Pinpoint the cell where the given text exists, returning its (x, y) midpoint coordinate. 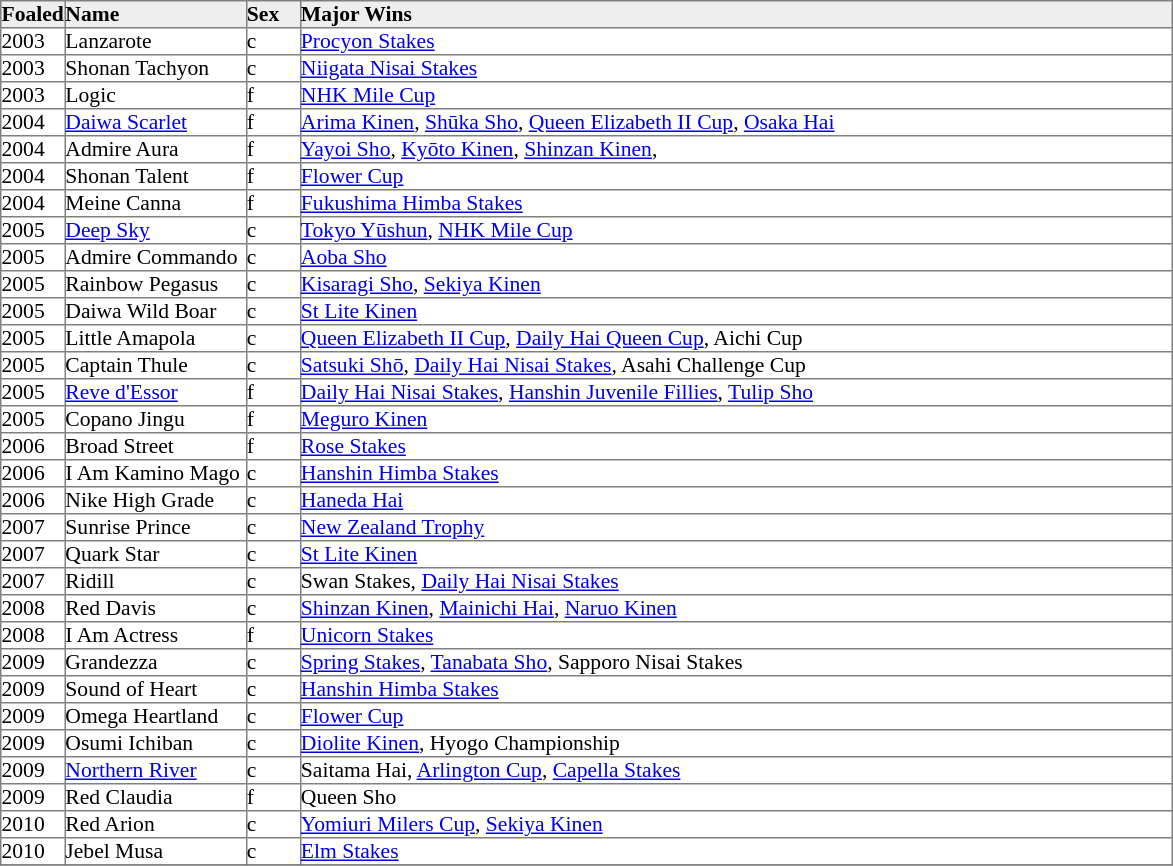
Meguro Kinen (736, 420)
Lanzarote (156, 42)
Northern River (156, 770)
Shinzan Kinen, Mainichi Hai, Naruo Kinen (736, 608)
Broad Street (156, 446)
Queen Elizabeth II Cup, Daily Hai Queen Cup, Aichi Cup (736, 338)
Meine Canna (156, 204)
Swan Stakes, Daily Hai Nisai Stakes (736, 582)
Yomiuri Milers Cup, Sekiya Kinen (736, 824)
Rainbow Pegasus (156, 284)
Grandezza (156, 662)
Sex (273, 14)
Daiwa Scarlet (156, 122)
Daily Hai Nisai Stakes, Hanshin Juvenile Fillies, Tulip Sho (736, 392)
Kisaragi Sho, Sekiya Kinen (736, 284)
Little Amapola (156, 338)
Procyon Stakes (736, 42)
Aoba Sho (736, 258)
Fukushima Himba Stakes (736, 204)
Admire Aura (156, 150)
Rose Stakes (736, 446)
Daiwa Wild Boar (156, 312)
Diolite Kinen, Hyogo Championship (736, 744)
Sound of Heart (156, 690)
Queen Sho (736, 798)
Major Wins (736, 14)
Spring Stakes, Tanabata Sho, Sapporo Nisai Stakes (736, 662)
Shonan Tachyon (156, 68)
Sunrise Prince (156, 528)
Niigata Nisai Stakes (736, 68)
Admire Commando (156, 258)
Saitama Hai, Arlington Cup, Capella Stakes (736, 770)
Yayoi Sho, Kyōto Kinen, Shinzan Kinen, (736, 150)
Logic (156, 96)
Osumi Ichiban (156, 744)
Red Claudia (156, 798)
NHK Mile Cup (736, 96)
Copano Jingu (156, 420)
Reve d'Essor (156, 392)
Satsuki Shō, Daily Hai Nisai Stakes, Asahi Challenge Cup (736, 366)
Jebel Musa (156, 852)
Tokyo Yūshun, NHK Mile Cup (736, 230)
I Am Actress (156, 636)
New Zealand Trophy (736, 528)
Ridill (156, 582)
Omega Heartland (156, 716)
Nike High Grade (156, 500)
Deep Sky (156, 230)
Arima Kinen, Shūka Sho, Queen Elizabeth II Cup, Osaka Hai (736, 122)
Red Arion (156, 824)
Foaled (33, 14)
Captain Thule (156, 366)
Elm Stakes (736, 852)
Shonan Talent (156, 176)
Haneda Hai (736, 500)
Quark Star (156, 554)
Name (156, 14)
Unicorn Stakes (736, 636)
Red Davis (156, 608)
I Am Kamino Mago (156, 474)
